Pinpoint the cell where the given text exists, returning its [X, Y] midpoint coordinate. 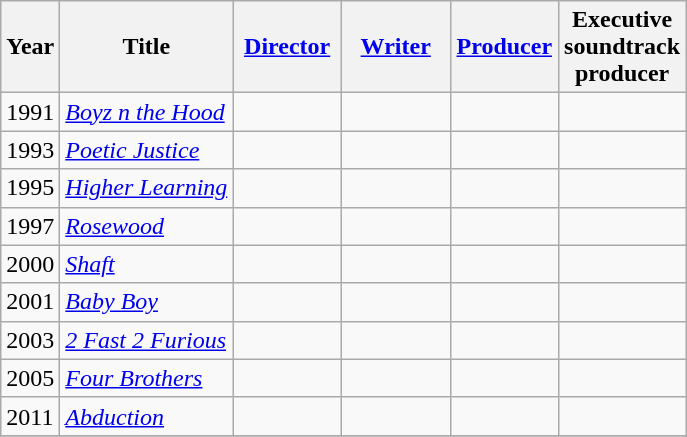
2001 [30, 302]
1993 [30, 150]
Title [146, 47]
Producer [504, 47]
Abduction [146, 416]
Boyz n the Hood [146, 112]
Poetic Justice [146, 150]
1991 [30, 112]
2011 [30, 416]
Baby Boy [146, 302]
Rosewood [146, 226]
2 Fast 2 Furious [146, 340]
2005 [30, 378]
Director [288, 47]
Shaft [146, 264]
2000 [30, 264]
2003 [30, 340]
Writer [396, 47]
Year [30, 47]
1995 [30, 188]
Four Brothers [146, 378]
Higher Learning [146, 188]
1997 [30, 226]
Executive soundtrack producer [622, 47]
